Scan for the cell matching the given text and deliver its (x, y) coordinate at center. 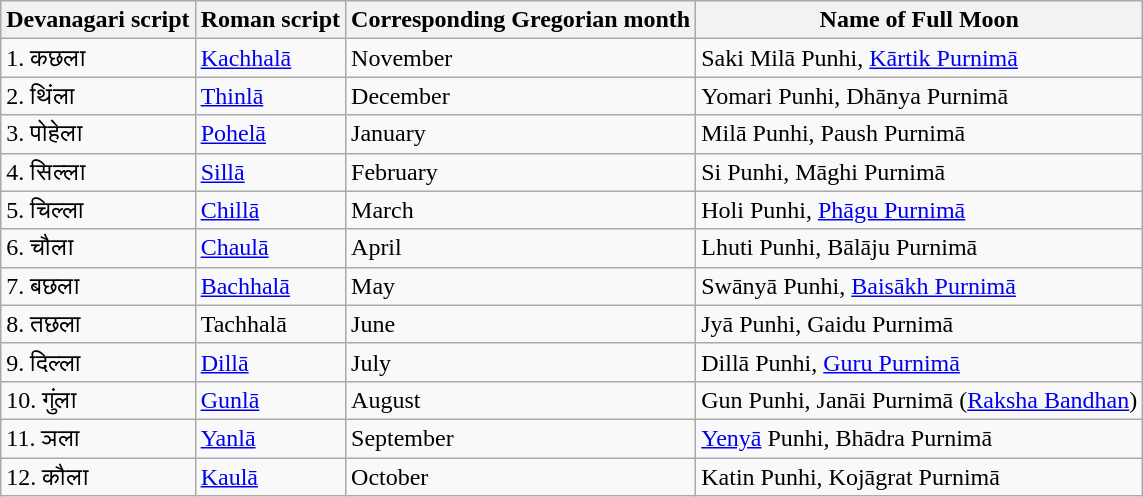
9. दिल्ला (98, 362)
Si Punhi, Māghi Purnimā (920, 172)
December (521, 96)
Holi Punhi, Phāgu Purnimā (920, 210)
Thinlā (270, 96)
Kaulā (270, 477)
Gun Punhi, Janāi Purnimā (Raksha Bandhan) (920, 400)
Yenyā Punhi, Bhādra Purnimā (920, 438)
May (521, 286)
Tachhalā (270, 324)
Lhuti Punhi, Bālāju Purnimā (920, 248)
Sillā (270, 172)
June (521, 324)
Dillā (270, 362)
November (521, 58)
5. चिल्ला (98, 210)
Jyā Punhi, Gaidu Purnimā (920, 324)
4. सिल्ला (98, 172)
Pohelā (270, 134)
September (521, 438)
Gunlā (270, 400)
Chaulā (270, 248)
Yomari Punhi, Dhānya Purnimā (920, 96)
7. बछला (98, 286)
July (521, 362)
2. थिंला (98, 96)
February (521, 172)
6. चौला (98, 248)
April (521, 248)
March (521, 210)
Chillā (270, 210)
3. पोहेला (98, 134)
Name of Full Moon (920, 20)
January (521, 134)
1. कछला (98, 58)
August (521, 400)
Corresponding Gregorian month (521, 20)
Dillā Punhi, Guru Purnimā (920, 362)
Saki Milā Punhi, Kārtik Purnimā (920, 58)
11. ञला (98, 438)
Swānyā Punhi, Baisākh Purnimā (920, 286)
Roman script (270, 20)
12. कौला (98, 477)
Bachhalā (270, 286)
October (521, 477)
Katin Punhi, Kojāgrat Purnimā (920, 477)
10. गुंला (98, 400)
Yanlā (270, 438)
Milā Punhi, Paush Purnimā (920, 134)
Devanagari script (98, 20)
8. तछला (98, 324)
Kachhalā (270, 58)
